Provide the [X, Y] coordinate of the cell's center where the given text is located.  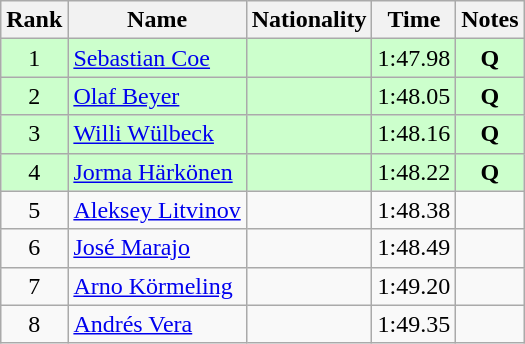
Jorma Härkönen [157, 172]
1 [34, 58]
7 [34, 286]
Notes [490, 20]
1:48.38 [414, 210]
8 [34, 324]
1:49.20 [414, 286]
1:48.05 [414, 96]
1:48.16 [414, 134]
1:49.35 [414, 324]
1:47.98 [414, 58]
Arno Körmeling [157, 286]
Andrés Vera [157, 324]
Rank [34, 20]
Time [414, 20]
1:48.49 [414, 248]
Aleksey Litvinov [157, 210]
3 [34, 134]
Name [157, 20]
Sebastian Coe [157, 58]
5 [34, 210]
José Marajo [157, 248]
1:48.22 [414, 172]
6 [34, 248]
Olaf Beyer [157, 96]
Nationality [309, 20]
2 [34, 96]
4 [34, 172]
Willi Wülbeck [157, 134]
